Find where the given text appears and provide that cell's center as (X, Y) coordinate. 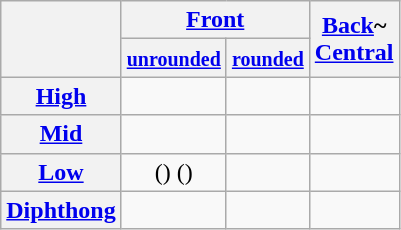
() () (174, 172)
Diphthong (61, 210)
Low (61, 172)
rounded (268, 58)
High (61, 96)
Front (215, 20)
Mid (61, 134)
Back~Central (354, 39)
unrounded (174, 58)
